Scan for the cell matching the given text and deliver its [x, y] coordinate at center. 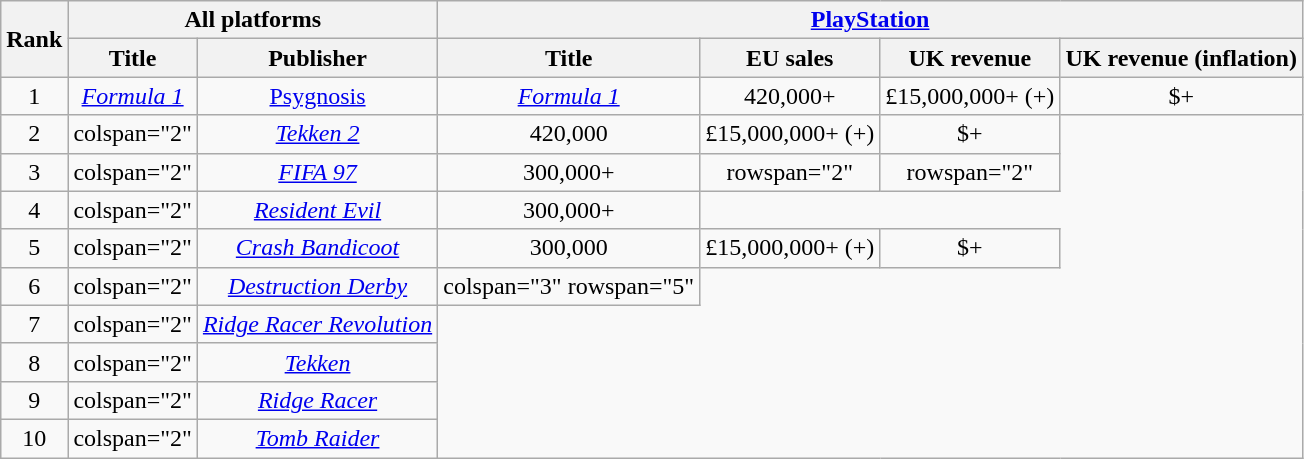
PlayStation [870, 20]
Tomb Raider [317, 438]
9 [34, 400]
4 [34, 210]
Resident Evil [317, 210]
420,000+ [790, 96]
Tekken [317, 362]
6 [34, 286]
8 [34, 362]
Ridge Racer [317, 400]
420,000 [569, 134]
10 [34, 438]
Ridge Racer Revolution [317, 324]
All platforms [253, 20]
2 [34, 134]
Destruction Derby [317, 286]
Rank [34, 39]
1 [34, 96]
Psygnosis [317, 96]
5 [34, 248]
Crash Bandicoot [317, 248]
Tekken 2 [317, 134]
300,000 [569, 248]
FIFA 97 [317, 172]
UK revenue (inflation) [1182, 58]
Publisher [317, 58]
EU sales [790, 58]
UK revenue [970, 58]
colspan="3" rowspan="5" [569, 286]
3 [34, 172]
7 [34, 324]
